From the cell containing the given text, extract its center point as [X, Y] coordinate. 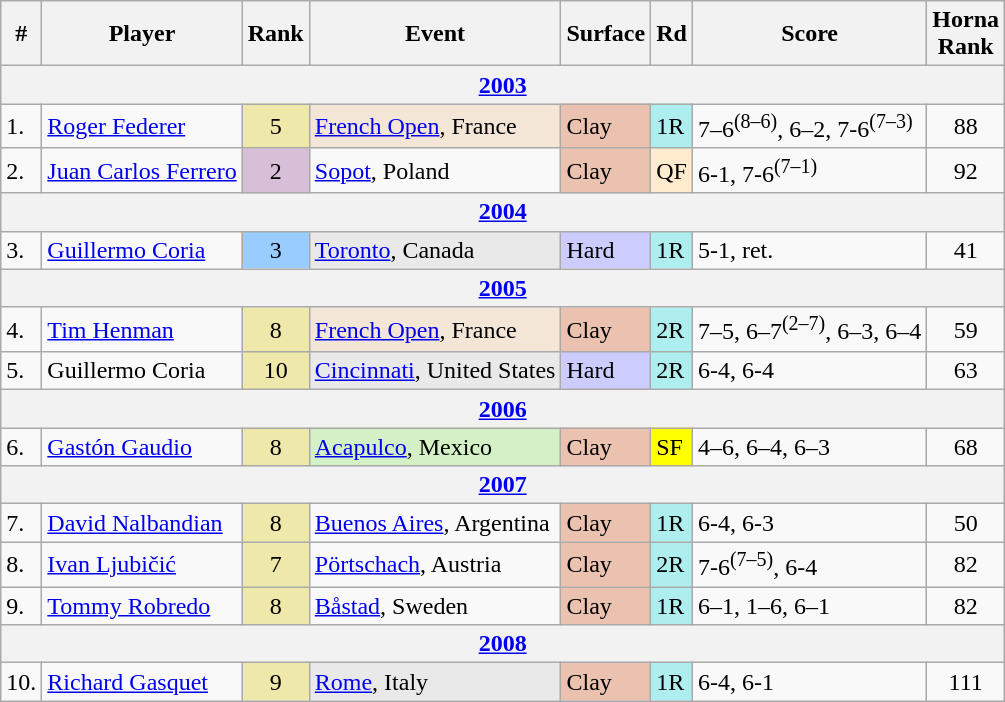
Tim Henman [142, 330]
Surface [606, 34]
7–6(8–6), 6–2, 7-6(7–3) [809, 126]
9. [22, 606]
2004 [503, 212]
Båstad, Sweden [435, 606]
7-6(7–5), 6-4 [809, 564]
Event [435, 34]
2003 [503, 85]
10 [276, 371]
88 [966, 126]
7 [276, 564]
2005 [503, 288]
5. [22, 371]
Gastón Gaudio [142, 447]
Pörtschach, Austria [435, 564]
# [22, 34]
63 [966, 371]
Tommy Robredo [142, 606]
Rd [672, 34]
2 [276, 170]
8. [22, 564]
6–1, 1–6, 6–1 [809, 606]
Juan Carlos Ferrero [142, 170]
Buenos Aires, Argentina [435, 523]
6-4, 6-1 [809, 682]
3 [276, 250]
7–5, 6–7(2–7), 6–3, 6–4 [809, 330]
6-4, 6-4 [809, 371]
6-4, 6-3 [809, 523]
68 [966, 447]
Acapulco, Mexico [435, 447]
41 [966, 250]
Cincinnati, United States [435, 371]
3. [22, 250]
Player [142, 34]
4–6, 6–4, 6–3 [809, 447]
Score [809, 34]
9 [276, 682]
111 [966, 682]
6-1, 7-6(7–1) [809, 170]
1. [22, 126]
5 [276, 126]
10. [22, 682]
92 [966, 170]
Richard Gasquet [142, 682]
Roger Federer [142, 126]
Rome, Italy [435, 682]
Rank [276, 34]
6. [22, 447]
HornaRank [966, 34]
2008 [503, 644]
SF [672, 447]
2006 [503, 409]
2. [22, 170]
David Nalbandian [142, 523]
QF [672, 170]
50 [966, 523]
Sopot, Poland [435, 170]
Toronto, Canada [435, 250]
59 [966, 330]
4. [22, 330]
7. [22, 523]
5-1, ret. [809, 250]
Ivan Ljubičić [142, 564]
2007 [503, 485]
